Determine the [X, Y] coordinate at the center of the cell enclosing the given text.  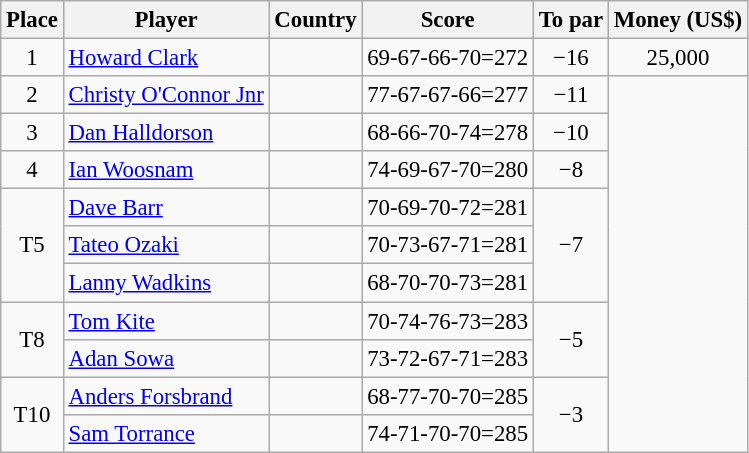
−16 [570, 58]
Score [448, 20]
Tom Kite [166, 321]
Christy O'Connor Jnr [166, 95]
74-69-67-70=280 [448, 170]
73-72-67-71=283 [448, 358]
Howard Clark [166, 58]
68-77-70-70=285 [448, 396]
Dan Halldorson [166, 133]
70-73-67-71=281 [448, 245]
T8 [32, 340]
Place [32, 20]
−11 [570, 95]
Ian Woosnam [166, 170]
4 [32, 170]
−5 [570, 340]
2 [32, 95]
−8 [570, 170]
T5 [32, 246]
−10 [570, 133]
Lanny Wadkins [166, 283]
Country [316, 20]
74-71-70-70=285 [448, 433]
70-74-76-73=283 [448, 321]
Sam Torrance [166, 433]
25,000 [678, 58]
Money (US$) [678, 20]
−7 [570, 246]
T10 [32, 414]
1 [32, 58]
Anders Forsbrand [166, 396]
68-70-70-73=281 [448, 283]
−3 [570, 414]
To par [570, 20]
68-66-70-74=278 [448, 133]
Tateo Ozaki [166, 245]
3 [32, 133]
69-67-66-70=272 [448, 58]
77-67-67-66=277 [448, 95]
70-69-70-72=281 [448, 208]
Player [166, 20]
Adan Sowa [166, 358]
Dave Barr [166, 208]
